Extract the [x, y] coordinate from the center of the cell holding the provided text.  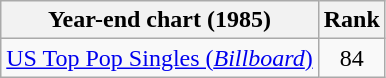
US Top Pop Singles (Billboard) [160, 58]
Year-end chart (1985) [160, 20]
Rank [352, 20]
84 [352, 58]
